Capture the cell that displays the provided text and extract its [X, Y] central coordinate. 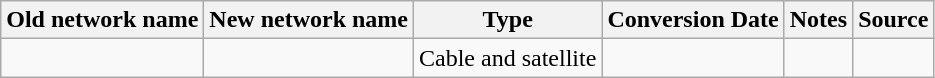
Old network name [102, 20]
Notes [818, 20]
Source [894, 20]
Cable and satellite [508, 58]
Type [508, 20]
New network name [309, 20]
Conversion Date [693, 20]
